Detect which cell encompasses the target text, then output its (x, y) center coordinate. 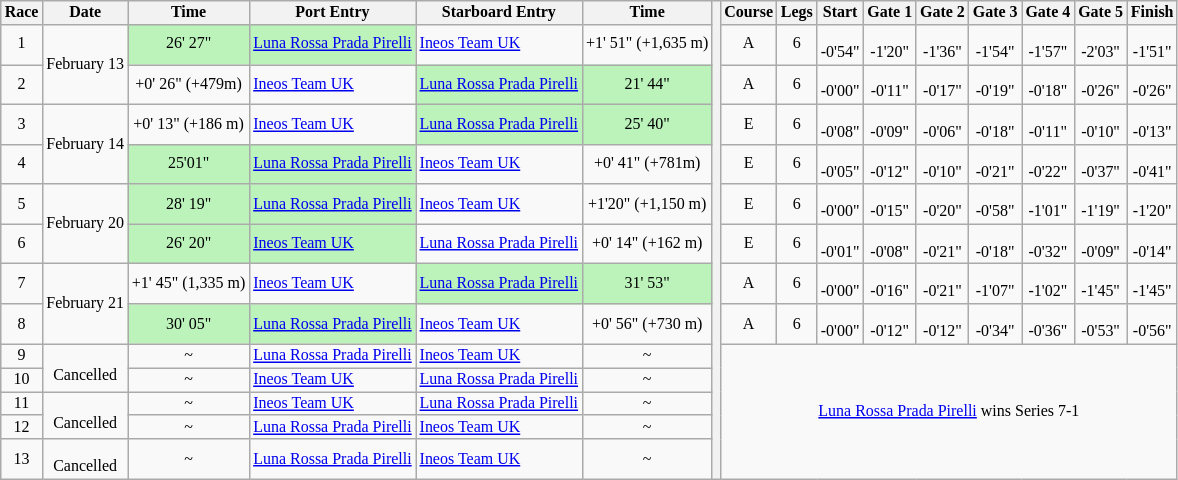
Course (748, 12)
-0'37" (1100, 164)
Date (85, 12)
-1'57" (1048, 44)
5 (22, 204)
26' 20" (188, 244)
10 (22, 379)
-0'06" (942, 124)
2 (22, 84)
-0'20" (942, 204)
-1'19" (1100, 204)
3 (22, 124)
+0' 26" (+479m) (188, 84)
26' 27" (188, 44)
-1'54" (996, 44)
30' 05" (188, 324)
+1'20" (+1,150 m) (647, 204)
+0' 41" (+781m) (647, 164)
-0'36" (1048, 324)
4 (22, 164)
Gate 2 (942, 12)
21' 44" (647, 84)
-0'13" (1152, 124)
+1' 51" (+1,635 m) (647, 44)
8 (22, 324)
-0'53" (1100, 324)
+0' 14" (+162 m) (647, 244)
Start (840, 12)
-1'07" (996, 284)
Gate 3 (996, 12)
-0'17" (942, 84)
February 14 (85, 144)
-0'54" (840, 44)
-2'03" (1100, 44)
-0'15" (890, 204)
11 (22, 403)
Gate 1 (890, 12)
-0'56" (1152, 324)
Gate 5 (1100, 12)
-0'34" (996, 324)
28' 19" (188, 204)
Luna Rossa Prada Pirelli wins Series 7-1 (948, 410)
9 (22, 355)
-1'51" (1152, 44)
+1' 45" (1,335 m) (188, 284)
Port Entry (332, 12)
-1'36" (942, 44)
February 20 (85, 224)
-0'16" (890, 284)
25' 40" (647, 124)
-0'01" (840, 244)
12 (22, 427)
13 (22, 459)
Race (22, 12)
-0'41" (1152, 164)
-1'01" (1048, 204)
-0'19" (996, 84)
-0'05" (840, 164)
+0' 13" (+186 m) (188, 124)
-0'14" (1152, 244)
February 21 (85, 304)
31' 53" (647, 284)
Starboard Entry (499, 12)
February 13 (85, 64)
Finish (1152, 12)
Legs (797, 12)
25'01" (188, 164)
7 (22, 284)
-0'32" (1048, 244)
+0' 56" (+730 m) (647, 324)
-0'22" (1048, 164)
1 (22, 44)
-1'02" (1048, 284)
-0'58" (996, 204)
Gate 4 (1048, 12)
